Pinpoint the cell where the given text exists, returning its (x, y) midpoint coordinate. 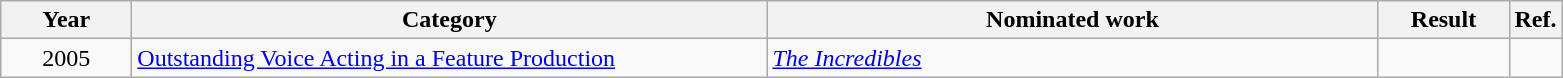
2005 (66, 58)
The Incredibles (1072, 58)
Ref. (1536, 20)
Category (450, 20)
Year (66, 20)
Result (1444, 20)
Outstanding Voice Acting in a Feature Production (450, 58)
Nominated work (1072, 20)
